Determine the (x, y) coordinate at the center of the cell enclosing the given text.  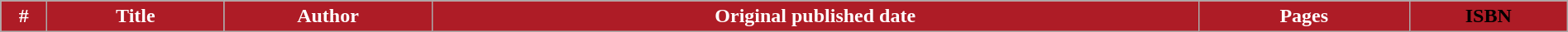
Original published date (815, 16)
Pages (1303, 16)
Author (327, 16)
# (24, 16)
ISBN (1489, 16)
Title (136, 16)
